Capture the cell that displays the provided text and extract its [X, Y] central coordinate. 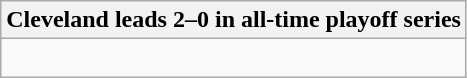
Cleveland leads 2–0 in all-time playoff series [234, 20]
